From the cell containing the given text, extract its center point as (X, Y) coordinate. 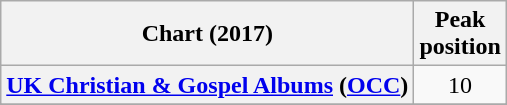
Chart (2017) (208, 34)
Peakposition (460, 34)
10 (460, 85)
UK Christian & Gospel Albums (OCC) (208, 85)
